Pinpoint the cell where the given text exists, returning its (x, y) midpoint coordinate. 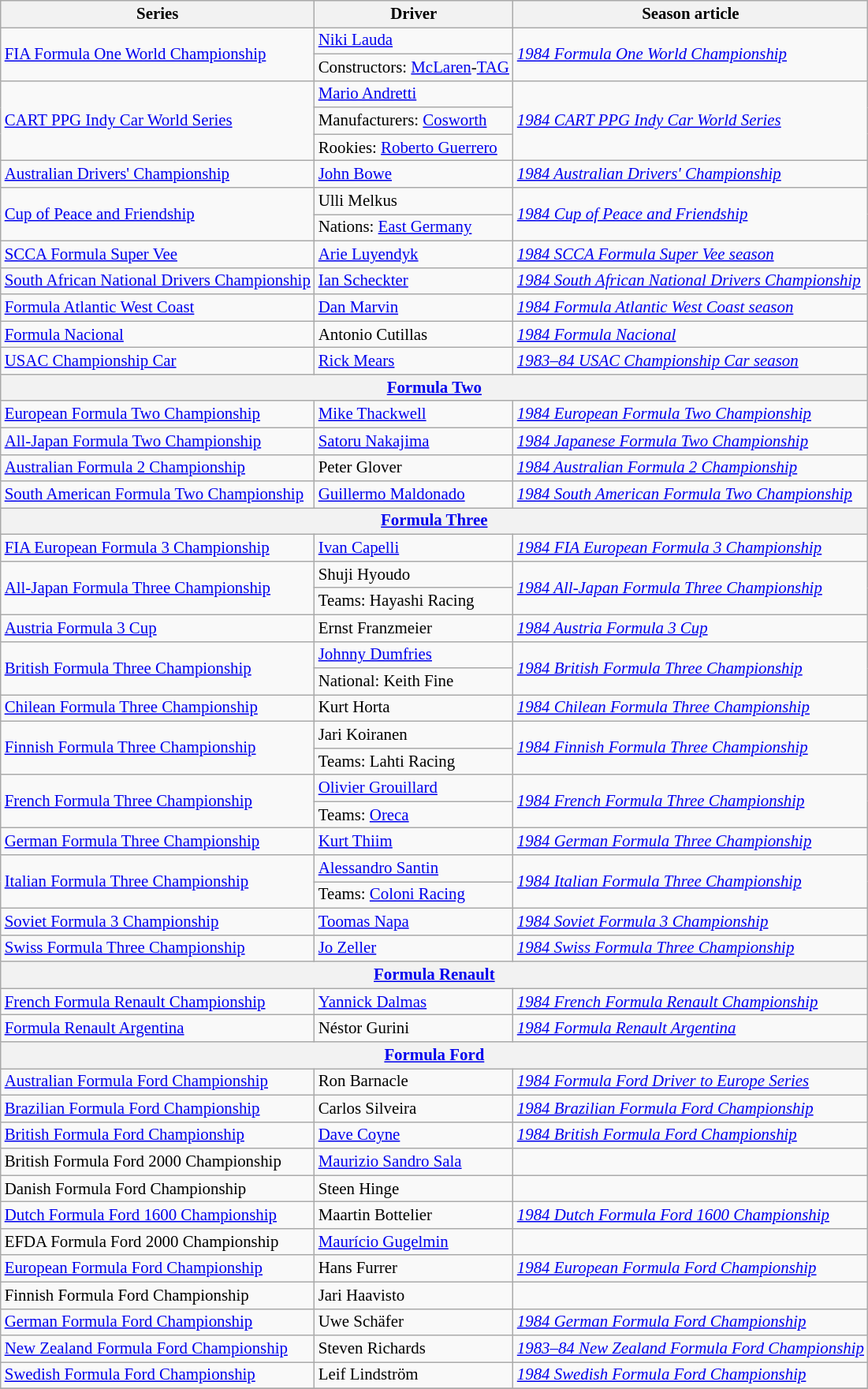
1984 Finnish Formula Three Championship (691, 748)
1984 French Formula Renault Championship (691, 1002)
Teams: Oreca (414, 815)
1984 Australian Drivers' Championship (691, 174)
French Formula Renault Championship (158, 1002)
1984 Cup of Peace and Friendship (691, 215)
Maurizio Sandro Sala (414, 1162)
Ivan Capelli (414, 548)
Maurício Gugelmin (414, 1242)
1984 Formula Renault Argentina (691, 1029)
EFDA Formula Ford 2000 Championship (158, 1242)
Olivier Grouillard (414, 788)
1984 British Formula Three Championship (691, 668)
Antonio Cutillas (414, 334)
Jari Haavisto (414, 1295)
Teams: Hayashi Racing (414, 601)
Australian Drivers' Championship (158, 174)
National: Keith Fine (414, 681)
Arie Luyendyk (414, 254)
Teams: Lahti Racing (414, 761)
Italian Formula Three Championship (158, 882)
Ron Barnacle (414, 1081)
Austria Formula 3 Cup (158, 628)
Australian Formula Ford Championship (158, 1081)
Chilean Formula Three Championship (158, 708)
Swiss Formula Three Championship (158, 948)
1984 South African National Drivers Championship (691, 281)
Driver (414, 14)
Alessandro Santin (414, 868)
Formula Ford (434, 1055)
Australian Formula 2 Championship (158, 468)
SCCA Formula Super Vee (158, 254)
Leif Lindström (414, 1376)
Guillermo Maldonado (414, 495)
1984 All-Japan Formula Three Championship (691, 588)
British Formula Three Championship (158, 668)
1984 FIA European Formula 3 Championship (691, 548)
1984 Formula Ford Driver to Europe Series (691, 1081)
John Bowe (414, 174)
Maartin Bottelier (414, 1215)
British Formula Ford 2000 Championship (158, 1162)
Rick Mears (414, 361)
1983–84 USAC Championship Car season (691, 361)
1984 European Formula Ford Championship (691, 1268)
Steven Richards (414, 1349)
Constructors: McLaren-TAG (414, 67)
Formula Renault Argentina (158, 1029)
Manufacturers: Cosworth (414, 121)
Ian Scheckter (414, 281)
1984 Australian Formula 2 Championship (691, 468)
Soviet Formula 3 Championship (158, 921)
Satoru Nakajima (414, 441)
European Formula Two Championship (158, 414)
CART PPG Indy Car World Series (158, 121)
Toomas Napa (414, 921)
Dan Marvin (414, 308)
1984 French Formula Three Championship (691, 801)
Finnish Formula Ford Championship (158, 1295)
South African National Drivers Championship (158, 281)
1984 German Formula Three Championship (691, 842)
1984 SCCA Formula Super Vee season (691, 254)
Rookies: Roberto Guerrero (414, 147)
1984 Austria Formula 3 Cup (691, 628)
Mike Thackwell (414, 414)
Peter Glover (414, 468)
German Formula Three Championship (158, 842)
Brazilian Formula Ford Championship (158, 1108)
1984 Swiss Formula Three Championship (691, 948)
French Formula Three Championship (158, 801)
German Formula Ford Championship (158, 1322)
1984 Japanese Formula Two Championship (691, 441)
Dutch Formula Ford 1600 Championship (158, 1215)
1984 Soviet Formula 3 Championship (691, 921)
Kurt Thiim (414, 842)
1984 Swedish Formula Ford Championship (691, 1376)
Season article (691, 14)
1984 Formula Atlantic West Coast season (691, 308)
Nations: East Germany (414, 227)
Néstor Gurini (414, 1029)
South American Formula Two Championship (158, 495)
1984 Formula One World Championship (691, 54)
Formula Renault (434, 975)
Johnny Dumfries (414, 655)
European Formula Ford Championship (158, 1268)
1984 South American Formula Two Championship (691, 495)
Jari Koiranen (414, 734)
Finnish Formula Three Championship (158, 748)
1984 Dutch Formula Ford 1600 Championship (691, 1215)
USAC Championship Car (158, 361)
Teams: Coloni Racing (414, 895)
Niki Lauda (414, 40)
Kurt Horta (414, 708)
Formula Two (434, 387)
Uwe Schäfer (414, 1322)
Series (158, 14)
1984 Chilean Formula Three Championship (691, 708)
Yannick Dalmas (414, 1002)
Formula Atlantic West Coast (158, 308)
Carlos Silveira (414, 1108)
British Formula Ford Championship (158, 1135)
FIA European Formula 3 Championship (158, 548)
Jo Zeller (414, 948)
Mario Andretti (414, 94)
All-Japan Formula Two Championship (158, 441)
1984 Brazilian Formula Ford Championship (691, 1108)
1983–84 New Zealand Formula Ford Championship (691, 1349)
FIA Formula One World Championship (158, 54)
Cup of Peace and Friendship (158, 215)
Formula Nacional (158, 334)
Ernst Franzmeier (414, 628)
All-Japan Formula Three Championship (158, 588)
Swedish Formula Ford Championship (158, 1376)
Danish Formula Ford Championship (158, 1189)
Dave Coyne (414, 1135)
Formula Three (434, 521)
1984 Formula Nacional (691, 334)
Hans Furrer (414, 1268)
Shuji Hyoudo (414, 574)
1984 British Formula Ford Championship (691, 1135)
1984 European Formula Two Championship (691, 414)
Ulli Melkus (414, 201)
1984 CART PPG Indy Car World Series (691, 121)
1984 German Formula Ford Championship (691, 1322)
1984 Italian Formula Three Championship (691, 882)
New Zealand Formula Ford Championship (158, 1349)
Steen Hinge (414, 1189)
